Identify which cell holds the provided text, then report its (x, y) central coordinate. 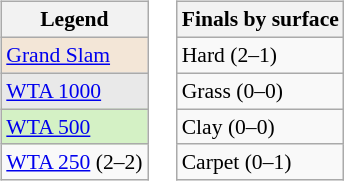
Legend (74, 20)
Hard (2–1) (260, 55)
Clay (0–0) (260, 127)
Grass (0–0) (260, 91)
WTA 1000 (74, 91)
WTA 500 (74, 127)
Grand Slam (74, 55)
Finals by surface (260, 20)
Carpet (0–1) (260, 162)
WTA 250 (2–2) (74, 162)
